Output the (x, y) coordinate of the center of the cell containing the given text.  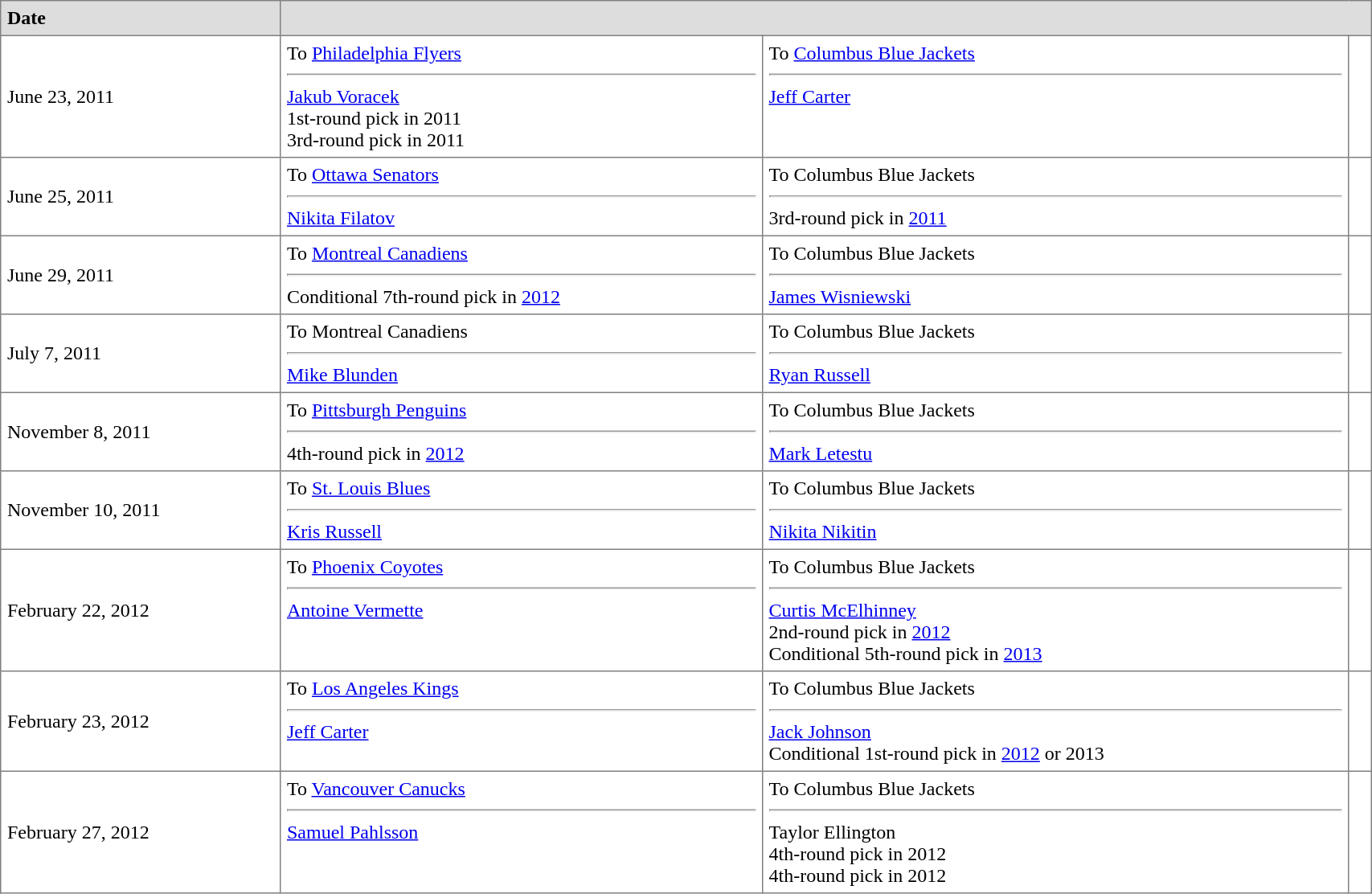
To Columbus Blue Jackets 3rd-round pick in 2011 (1055, 197)
To Columbus Blue Jackets Ryan Russell (1055, 354)
To Columbus Blue Jackets Taylor Ellington4th-round pick in 20124th-round pick in 2012 (1055, 832)
To Philadelphia Flyers Jakub Voracek1st-round pick in 20113rd-round pick in 2011 (522, 96)
November 10, 2011 (141, 511)
To Phoenix Coyotes Antoine Vermette (522, 610)
To Ottawa Senators Nikita Filatov (522, 197)
February 27, 2012 (141, 832)
To Vancouver Canucks Samuel Pahlsson (522, 832)
July 7, 2011 (141, 354)
February 23, 2012 (141, 721)
November 8, 2011 (141, 432)
Date (141, 18)
To Los Angeles Kings Jeff Carter (522, 721)
To Montreal Canadiens Mike Blunden (522, 354)
February 22, 2012 (141, 610)
To Columbus Blue Jackets Mark Letestu (1055, 432)
To Columbus Blue Jackets James Wisniewski (1055, 275)
To Montreal Canadiens Conditional 7th-round pick in 2012 (522, 275)
To Columbus Blue Jackets Jeff Carter (1055, 96)
To St. Louis Blues Kris Russell (522, 511)
June 29, 2011 (141, 275)
June 23, 2011 (141, 96)
To Columbus Blue Jackets Jack JohnsonConditional 1st-round pick in 2012 or 2013 (1055, 721)
To Columbus Blue Jackets Curtis McElhinney2nd-round pick in 2012Conditional 5th-round pick in 2013 (1055, 610)
June 25, 2011 (141, 197)
To Columbus Blue Jackets Nikita Nikitin (1055, 511)
To Pittsburgh Penguins 4th-round pick in 2012 (522, 432)
